Provide the (x, y) coordinate of the cell's center where the given text is located.  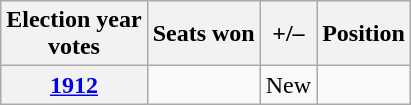
Election yearvotes (74, 34)
New (288, 85)
Position (364, 34)
Seats won (204, 34)
1912 (74, 85)
+/– (288, 34)
